Return (X, Y) of the center of cell containing provided text 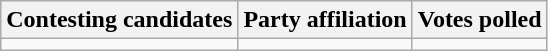
Party affiliation (325, 20)
Contesting candidates (120, 20)
Votes polled (480, 20)
